Determine the (X, Y) coordinate at the center of the cell enclosing the given text.  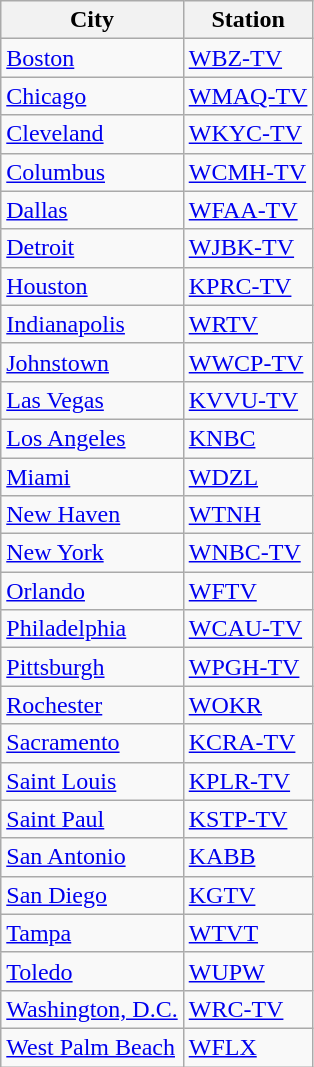
Station (248, 20)
WFTV (248, 591)
WUPW (248, 971)
City (92, 20)
KPRC-TV (248, 286)
Washington, D.C. (92, 1009)
Las Vegas (92, 400)
Cleveland (92, 134)
WPGH-TV (248, 667)
KABB (248, 857)
KPLR-TV (248, 781)
Indianapolis (92, 324)
KCRA-TV (248, 743)
Boston (92, 58)
KGTV (248, 895)
Detroit (92, 248)
WCAU-TV (248, 629)
WFAA-TV (248, 210)
Columbus (92, 172)
WBZ-TV (248, 58)
New Haven (92, 515)
Rochester (92, 705)
WWCP-TV (248, 362)
Johnstown (92, 362)
KSTP-TV (248, 819)
WTVT (248, 933)
San Diego (92, 895)
WJBK-TV (248, 248)
Pittsburgh (92, 667)
WOKR (248, 705)
Sacramento (92, 743)
Chicago (92, 96)
New York (92, 553)
Philadelphia (92, 629)
Tampa (92, 933)
WRC-TV (248, 1009)
Saint Louis (92, 781)
WNBC-TV (248, 553)
Saint Paul (92, 819)
WFLX (248, 1047)
WKYC-TV (248, 134)
Dallas (92, 210)
WRTV (248, 324)
WMAQ-TV (248, 96)
Orlando (92, 591)
WDZL (248, 477)
WTNH (248, 515)
KVVU-TV (248, 400)
West Palm Beach (92, 1047)
Houston (92, 286)
WCMH-TV (248, 172)
Toledo (92, 971)
KNBC (248, 438)
Miami (92, 477)
San Antonio (92, 857)
Los Angeles (92, 438)
